For the text-containing cell, return its midpoint in (X, Y) coordinate format. 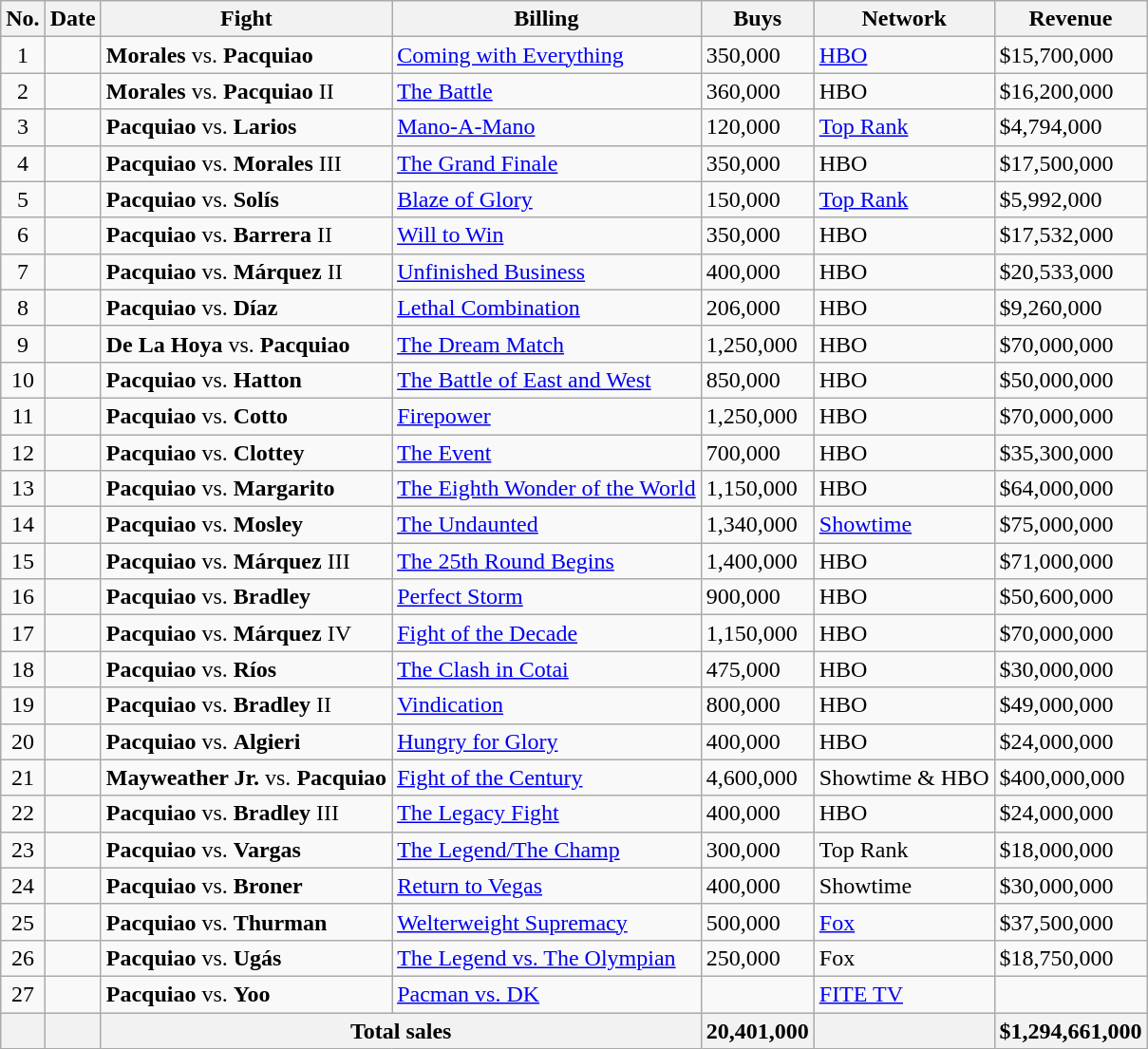
21 (23, 777)
1 (23, 55)
$49,000,000 (1071, 705)
2 (23, 91)
Pacquiao vs. Díaz (246, 308)
Fight of the Decade (547, 633)
13 (23, 489)
250,000 (758, 958)
Firepower (547, 416)
$1,294,661,000 (1071, 1030)
475,000 (758, 669)
26 (23, 958)
Pacquiao vs. Clottey (246, 453)
No. (23, 19)
The 25th Round Begins (547, 561)
25 (23, 922)
$400,000,000 (1071, 777)
The Undaunted (547, 525)
$71,000,000 (1071, 561)
Mano-A-Mano (547, 127)
$35,300,000 (1071, 453)
5 (23, 199)
$15,700,000 (1071, 55)
$9,260,000 (1071, 308)
Vindication (547, 705)
De La Hoya vs. Pacquiao (246, 344)
The Eighth Wonder of the World (547, 489)
Network (904, 19)
Pacquiao vs. Hatton (246, 380)
$4,794,000 (1071, 127)
850,000 (758, 380)
22 (23, 814)
Billing (547, 19)
27 (23, 994)
4 (23, 163)
Pacquiao vs. Bradley (246, 597)
The Clash in Cotai (547, 669)
24 (23, 886)
Mayweather Jr. vs. Pacquiao (246, 777)
18 (23, 669)
Pacquiao vs. Márquez II (246, 272)
9 (23, 344)
$17,532,000 (1071, 235)
10 (23, 380)
$64,000,000 (1071, 489)
Pacquiao vs. Broner (246, 886)
Pacquiao vs. Margarito (246, 489)
12 (23, 453)
Pacquiao vs. Bradley II (246, 705)
Lethal Combination (547, 308)
Total sales (401, 1030)
Pacquiao vs. Barrera II (246, 235)
$16,200,000 (1071, 91)
17 (23, 633)
Coming with Everything (547, 55)
20,401,000 (758, 1030)
206,000 (758, 308)
Revenue (1071, 19)
16 (23, 597)
Pacquiao vs. Morales III (246, 163)
1,400,000 (758, 561)
Pacquiao vs. Vargas (246, 850)
The Legend vs. The Olympian (547, 958)
360,000 (758, 91)
Pacquiao vs. Márquez IV (246, 633)
Pacquiao vs. Márquez III (246, 561)
23 (23, 850)
500,000 (758, 922)
$20,533,000 (1071, 272)
Date (72, 19)
Pacquiao vs. Ugás (246, 958)
Pacquiao vs. Thurman (246, 922)
Welterweight Supremacy (547, 922)
$50,600,000 (1071, 597)
3 (23, 127)
Fight of the Century (547, 777)
$17,500,000 (1071, 163)
Pacquiao vs. Ríos (246, 669)
The Dream Match (547, 344)
Pacquiao vs. Yoo (246, 994)
The Battle (547, 91)
150,000 (758, 199)
Hungry for Glory (547, 741)
The Event (547, 453)
Fight (246, 19)
120,000 (758, 127)
8 (23, 308)
$37,500,000 (1071, 922)
900,000 (758, 597)
6 (23, 235)
700,000 (758, 453)
1,340,000 (758, 525)
Morales vs. Pacquiao (246, 55)
300,000 (758, 850)
Unfinished Business (547, 272)
Return to Vegas (547, 886)
$18,000,000 (1071, 850)
Blaze of Glory (547, 199)
Will to Win (547, 235)
The Grand Finale (547, 163)
$50,000,000 (1071, 380)
14 (23, 525)
Showtime & HBO (904, 777)
Buys (758, 19)
800,000 (758, 705)
7 (23, 272)
The Legend/The Champ (547, 850)
Perfect Storm (547, 597)
Pacman vs. DK (547, 994)
FITE TV (904, 994)
Pacquiao vs. Solís (246, 199)
20 (23, 741)
19 (23, 705)
Morales vs. Pacquiao II (246, 91)
The Legacy Fight (547, 814)
11 (23, 416)
$5,992,000 (1071, 199)
Pacquiao vs. Algieri (246, 741)
$75,000,000 (1071, 525)
Pacquiao vs. Larios (246, 127)
$18,750,000 (1071, 958)
15 (23, 561)
The Battle of East and West (547, 380)
4,600,000 (758, 777)
Pacquiao vs. Mosley (246, 525)
Pacquiao vs. Bradley III (246, 814)
Pacquiao vs. Cotto (246, 416)
